Identify which cell holds the provided text, then report its [X, Y] central coordinate. 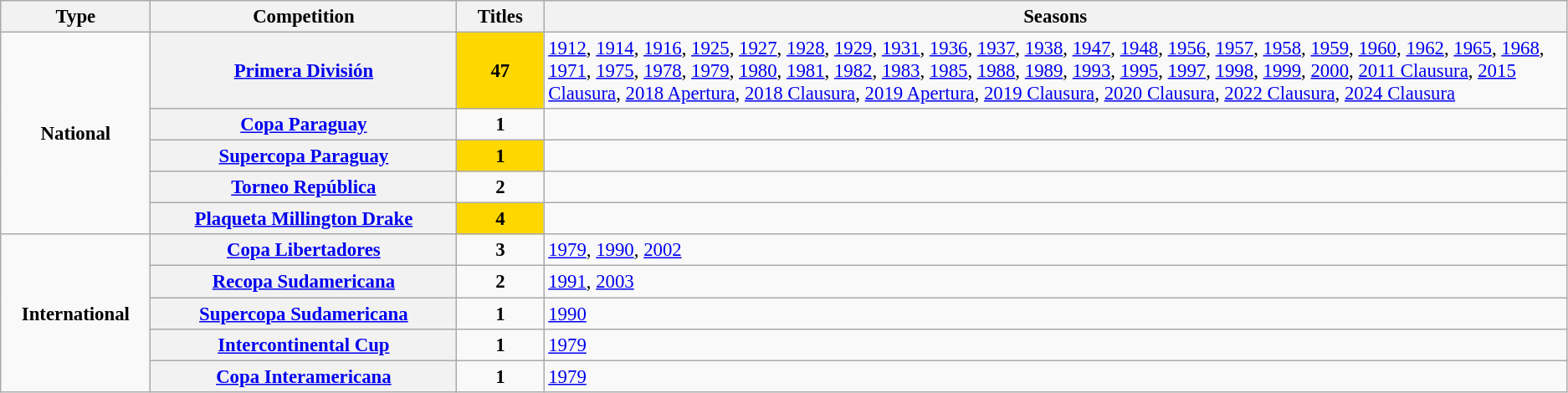
Copa Libertadores [304, 250]
1991, 2003 [1056, 282]
Intercontinental Cup [304, 345]
Competition [304, 17]
Supercopa Sudamericana [304, 314]
National [75, 134]
International [75, 313]
Copa Interamericana [304, 376]
4 [500, 219]
47 [500, 71]
Torneo República [304, 187]
Copa Paraguay [304, 125]
Type [75, 17]
Supercopa Paraguay [304, 156]
1979, 1990, 2002 [1056, 250]
Recopa Sudamericana [304, 282]
Seasons [1056, 17]
Primera División [304, 71]
Titles [500, 17]
3 [500, 250]
1990 [1056, 314]
Plaqueta Millington Drake [304, 219]
